Detect which cell encompasses the target text, then output its [X, Y] center coordinate. 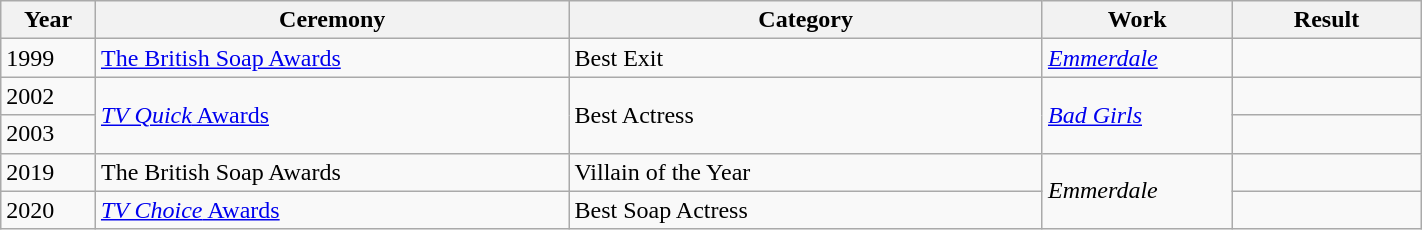
2002 [48, 96]
TV Quick Awards [332, 115]
Work [1136, 20]
Result [1326, 20]
2003 [48, 134]
1999 [48, 58]
Year [48, 20]
Best Exit [806, 58]
Bad Girls [1136, 115]
Best Soap Actress [806, 210]
Category [806, 20]
Best Actress [806, 115]
Villain of the Year [806, 172]
Ceremony [332, 20]
2019 [48, 172]
TV Choice Awards [332, 210]
2020 [48, 210]
